Return [x, y] of the center of cell containing provided text 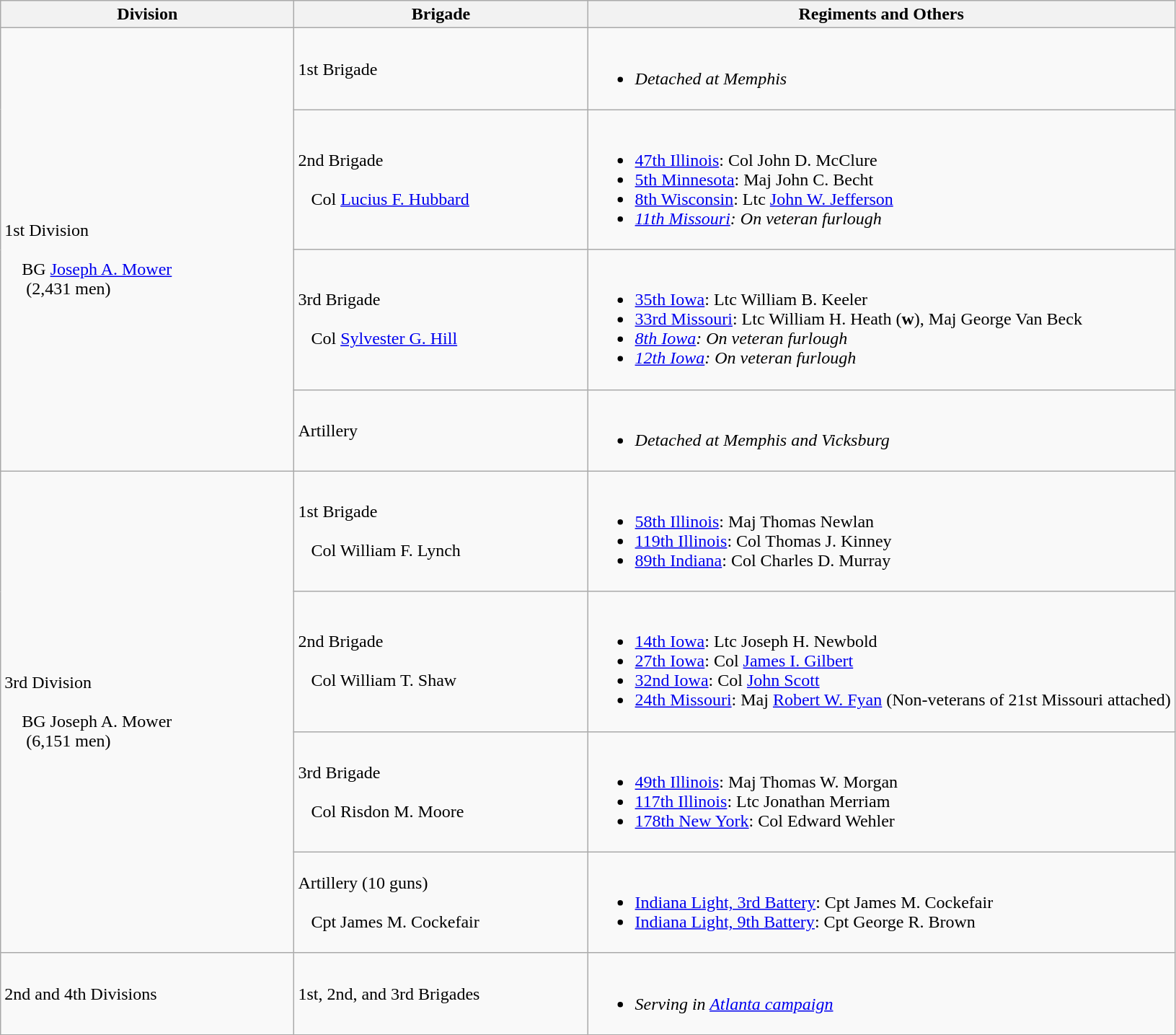
Serving in Atlanta campaign [881, 994]
Detached at Memphis [881, 69]
Regiments and Others [881, 14]
3rd Brigade Col Risdon M. Moore [441, 792]
2nd Brigade Col William T. Shaw [441, 661]
Artillery (10 guns) Cpt James M. Cockefair [441, 902]
1st Brigade Col William F. Lynch [441, 531]
3rd Brigade Col Sylvester G. Hill [441, 320]
49th Illinois: Maj Thomas W. Morgan117th Illinois: Ltc Jonathan Merriam178th New York: Col Edward Wehler [881, 792]
3rd Division BG Joseph A. Mower (6,151 men) [147, 712]
58th Illinois: Maj Thomas Newlan119th Illinois: Col Thomas J. Kinney89th Indiana: Col Charles D. Murray [881, 531]
Detached at Memphis and Vicksburg [881, 430]
1st Division BG Joseph A. Mower (2,431 men) [147, 250]
47th Illinois: Col John D. McClure5th Minnesota: Maj John C. Becht8th Wisconsin: Ltc John W. Jefferson11th Missouri: On veteran furlough [881, 180]
2nd and 4th Divisions [147, 994]
Indiana Light, 3rd Battery: Cpt James M. CockefairIndiana Light, 9th Battery: Cpt George R. Brown [881, 902]
Artillery [441, 430]
Division [147, 14]
1st, 2nd, and 3rd Brigades [441, 994]
1st Brigade [441, 69]
Brigade [441, 14]
2nd Brigade Col Lucius F. Hubbard [441, 180]
